Detect which cell encompasses the target text, then output its [x, y] center coordinate. 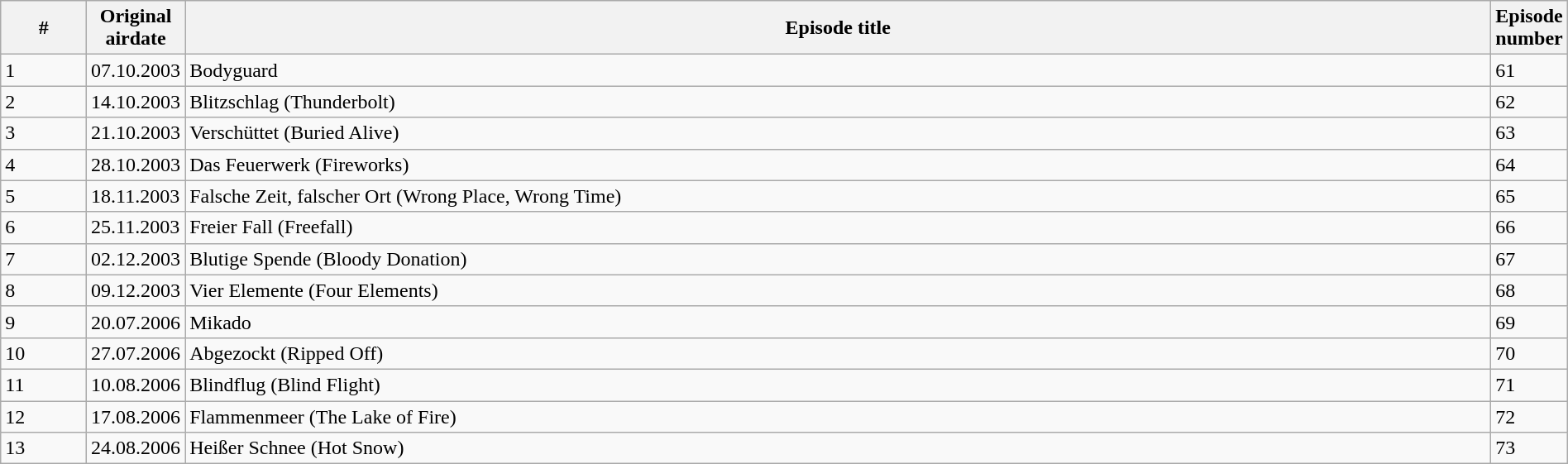
14.10.2003 [136, 102]
Original airdate [136, 28]
Falsche Zeit, falscher Ort (Wrong Place, Wrong Time) [839, 196]
Blindflug (Blind Flight) [839, 385]
Flammenmeer (The Lake of Fire) [839, 416]
10.08.2006 [136, 385]
# [44, 28]
Bodyguard [839, 70]
63 [1529, 133]
73 [1529, 448]
6 [44, 227]
68 [1529, 290]
13 [44, 448]
66 [1529, 227]
Freier Fall (Freefall) [839, 227]
71 [1529, 385]
8 [44, 290]
72 [1529, 416]
17.08.2006 [136, 416]
24.08.2006 [136, 448]
Episode title [839, 28]
Das Feuerwerk (Fireworks) [839, 165]
Blutige Spende (Bloody Donation) [839, 259]
10 [44, 353]
21.10.2003 [136, 133]
69 [1529, 322]
09.12.2003 [136, 290]
9 [44, 322]
12 [44, 416]
07.10.2003 [136, 70]
64 [1529, 165]
70 [1529, 353]
Verschüttet (Buried Alive) [839, 133]
3 [44, 133]
Vier Elemente (Four Elements) [839, 290]
1 [44, 70]
Abgezockt (Ripped Off) [839, 353]
Blitzschlag (Thunderbolt) [839, 102]
28.10.2003 [136, 165]
Heißer Schnee (Hot Snow) [839, 448]
7 [44, 259]
61 [1529, 70]
62 [1529, 102]
18.11.2003 [136, 196]
4 [44, 165]
2 [44, 102]
27.07.2006 [136, 353]
67 [1529, 259]
20.07.2006 [136, 322]
25.11.2003 [136, 227]
02.12.2003 [136, 259]
11 [44, 385]
5 [44, 196]
Mikado [839, 322]
65 [1529, 196]
Episode number [1529, 28]
